Provide the [x, y] coordinate of the cell's center where the given text is located.  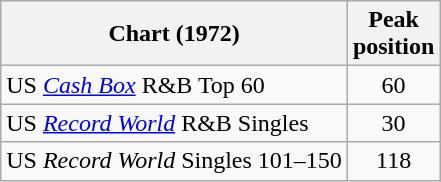
30 [393, 123]
Peakposition [393, 34]
US Cash Box R&B Top 60 [174, 85]
118 [393, 161]
US Record World Singles 101–150 [174, 161]
US Record World R&B Singles [174, 123]
Chart (1972) [174, 34]
60 [393, 85]
